Identify which cell holds the provided text, then report its [X, Y] central coordinate. 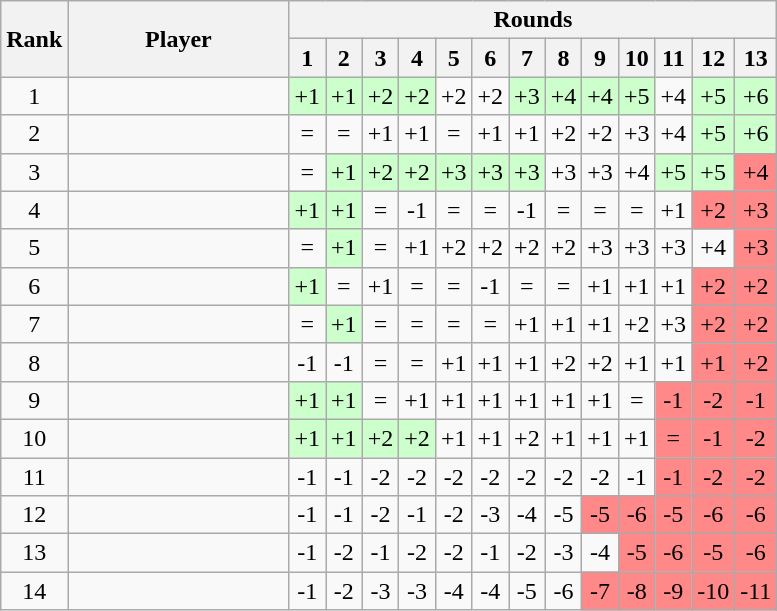
-11 [756, 591]
-8 [636, 591]
Player [178, 39]
-9 [674, 591]
Rounds [533, 20]
-10 [714, 591]
-7 [600, 591]
14 [34, 591]
Rank [34, 39]
